Output the (X, Y) coordinate of the center of the cell containing the given text.  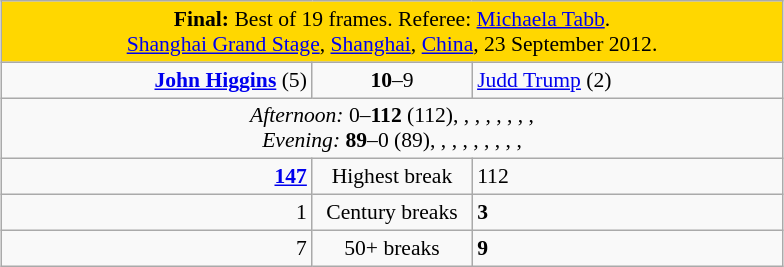
Century breaks (392, 213)
Afternoon: 0–112 (112), , , , , , , , Evening: 89–0 (89), , , , , , , , , (392, 128)
112 (627, 177)
7 (157, 248)
3 (627, 213)
Final: Best of 19 frames. Referee: Michaela Tabb.Shanghai Grand Stage, Shanghai, China, 23 September 2012. (392, 32)
147 (157, 177)
10–9 (392, 80)
9 (627, 248)
1 (157, 213)
Judd Trump (2) (627, 80)
John Higgins (5) (157, 80)
Highest break (392, 177)
50+ breaks (392, 248)
